Return (x, y) of the center of cell containing provided text 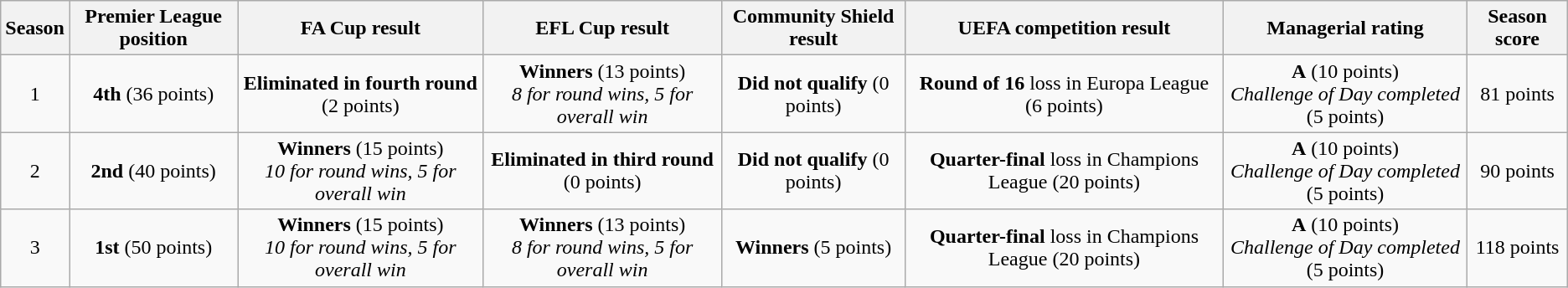
118 points (1518, 248)
Community Shield result (812, 28)
4th (36 points) (152, 94)
2 (35, 171)
FA Cup result (360, 28)
1 (35, 94)
2nd (40 points) (152, 171)
1st (50 points) (152, 248)
Round of 16 loss in Europa League (6 points) (1064, 94)
Eliminated in third round (0 points) (603, 171)
Season (35, 28)
3 (35, 248)
Season score (1518, 28)
EFL Cup result (603, 28)
81 points (1518, 94)
Managerial rating (1345, 28)
Winners (5 points) (812, 248)
Premier League position (152, 28)
UEFA competition result (1064, 28)
90 points (1518, 171)
Eliminated in fourth round (2 points) (360, 94)
